Return [x, y] of the center of cell containing provided text 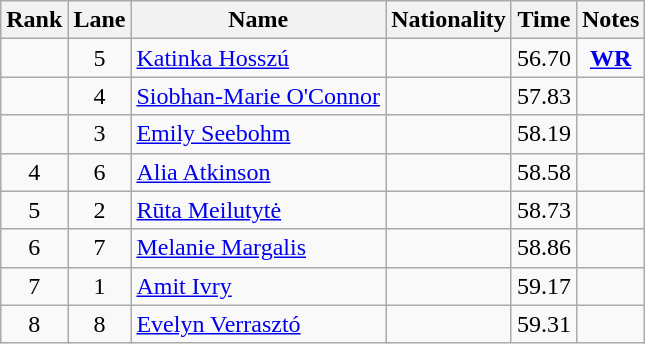
Lane [100, 20]
59.31 [544, 324]
Rūta Meilutytė [258, 210]
Katinka Hosszú [258, 58]
58.19 [544, 134]
Time [544, 20]
56.70 [544, 58]
Siobhan-Marie O'Connor [258, 96]
1 [100, 286]
2 [100, 210]
WR [610, 58]
Amit Ivry [258, 286]
Alia Atkinson [258, 172]
Nationality [449, 20]
Evelyn Verrasztó [258, 324]
Name [258, 20]
Emily Seebohm [258, 134]
59.17 [544, 286]
Melanie Margalis [258, 248]
58.73 [544, 210]
Notes [610, 20]
58.86 [544, 248]
58.58 [544, 172]
Rank [34, 20]
57.83 [544, 96]
3 [100, 134]
